For the text-containing cell, return its midpoint in [x, y] coordinate format. 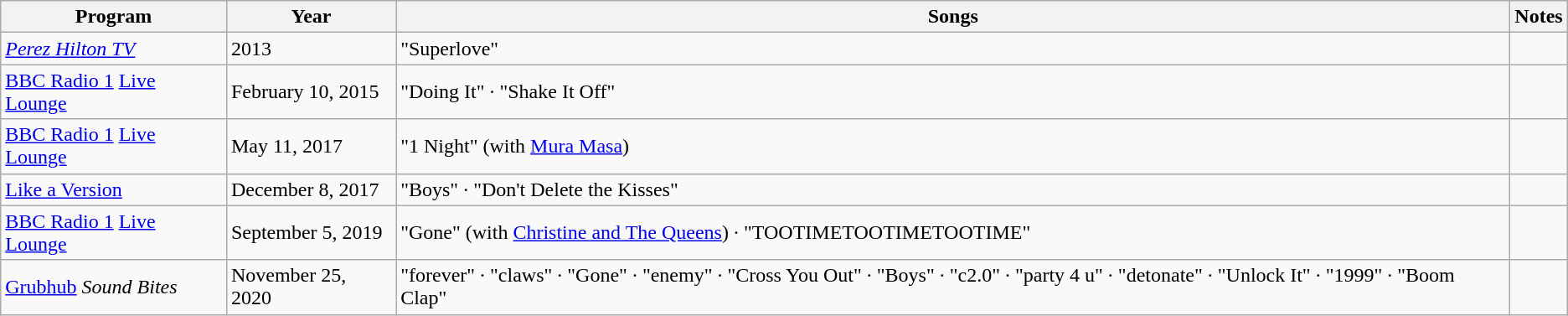
May 11, 2017 [311, 146]
February 10, 2015 [311, 92]
"Doing It" · "Shake It Off" [953, 92]
Program [114, 17]
2013 [311, 49]
Perez Hilton TV [114, 49]
Notes [1539, 17]
September 5, 2019 [311, 233]
Grubhub Sound Bites [114, 287]
"1 Night" (with Mura Masa) [953, 146]
Like a Version [114, 189]
"Boys" · "Don't Delete the Kisses" [953, 189]
November 25, 2020 [311, 287]
"Gone" (with Christine and The Queens) · "TOOTIMETOOTIMETOOTIME" [953, 233]
Songs [953, 17]
December 8, 2017 [311, 189]
Year [311, 17]
"Superlove" [953, 49]
"forever" · "claws" · "Gone" · "enemy" · "Cross You Out" · "Boys" · "c2.0" · "party 4 u" · "detonate" · "Unlock It" · "1999" · "Boom Clap" [953, 287]
